Provide the [X, Y] coordinate of the cell's center where the given text is located.  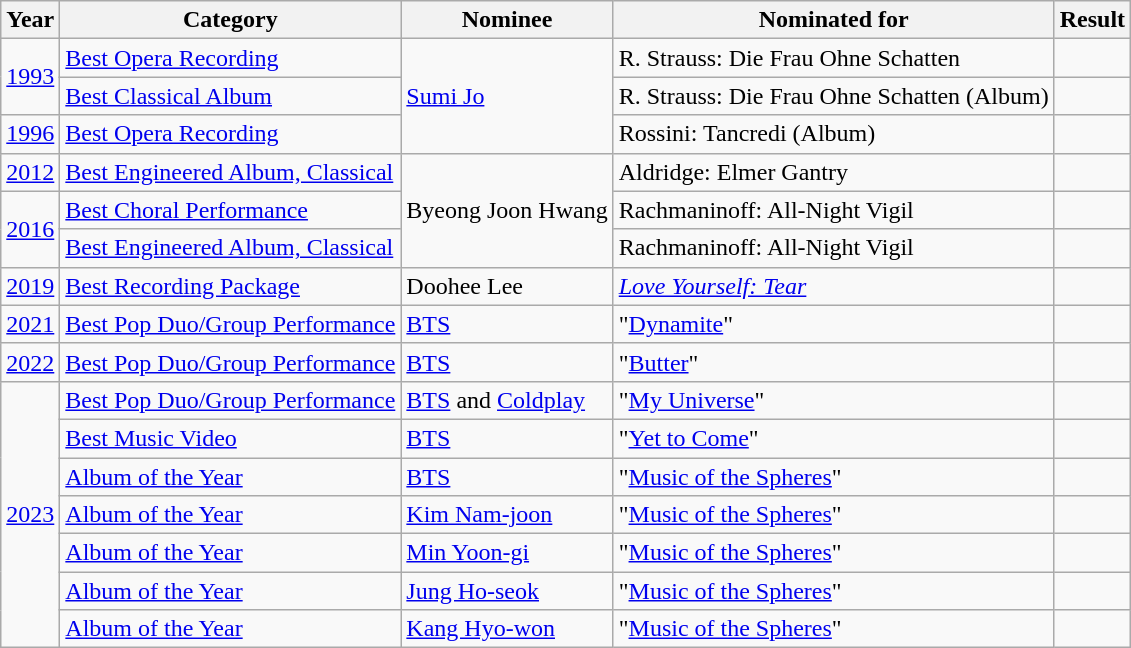
1993 [30, 77]
Nominated for [834, 20]
BTS and Coldplay [507, 400]
2016 [30, 229]
Rossini: Tancredi (Album) [834, 134]
Jung Ho-seok [507, 591]
Doohee Lee [507, 286]
Min Yoon-gi [507, 553]
2023 [30, 514]
2019 [30, 286]
Aldridge: Elmer Gantry [834, 172]
Sumi Jo [507, 96]
"My Universe" [834, 400]
2021 [30, 324]
Best Music Video [230, 438]
"Dynamite" [834, 324]
1996 [30, 134]
R. Strauss: Die Frau Ohne Schatten (Album) [834, 96]
Best Recording Package [230, 286]
R. Strauss: Die Frau Ohne Schatten [834, 58]
"Yet to Come" [834, 438]
Year [30, 20]
Love Yourself: Tear [834, 286]
Best Classical Album [230, 96]
Kang Hyo-won [507, 629]
"Butter" [834, 362]
Kim Nam-joon [507, 515]
2012 [30, 172]
Nominee [507, 20]
Byeong Joon Hwang [507, 210]
Best Choral Performance [230, 210]
Category [230, 20]
Result [1092, 20]
2022 [30, 362]
